Pinpoint the cell where the given text exists, returning its (X, Y) midpoint coordinate. 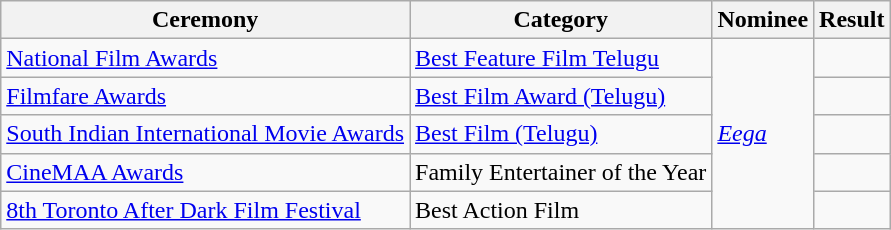
Best Feature Film Telugu (561, 58)
Category (561, 20)
National Film Awards (206, 58)
Best Film Award (Telugu) (561, 96)
Best Film (Telugu) (561, 134)
Best Action Film (561, 210)
Filmfare Awards (206, 96)
South Indian International Movie Awards (206, 134)
Nominee (763, 20)
8th Toronto After Dark Film Festival (206, 210)
Ceremony (206, 20)
Result (852, 20)
Eega (763, 134)
Family Entertainer of the Year (561, 172)
CineMAA Awards (206, 172)
